Search for the cell housing the specified text and yield its [x, y] center coordinate. 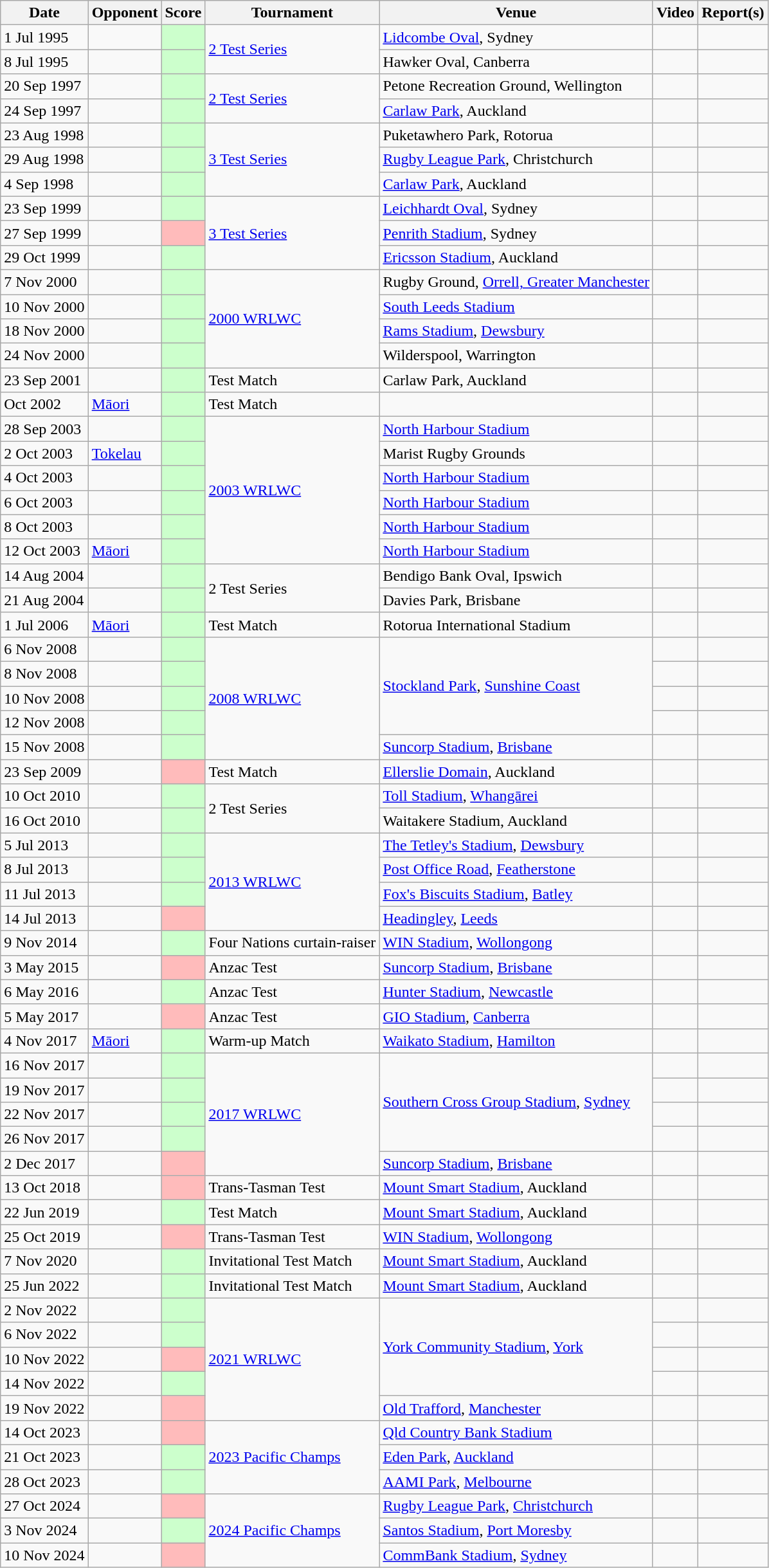
Ellerslie Domain, Auckland [516, 772]
24 Sep 1997 [44, 111]
7 Nov 2000 [44, 282]
2 Dec 2017 [44, 1163]
Ericsson Stadium, Auckland [516, 257]
AAMI Park, Melbourne [516, 1481]
4 Oct 2003 [44, 478]
Old Trafford, Manchester [516, 1408]
Post Office Road, Featherstone [516, 870]
16 Oct 2010 [44, 821]
Eden Park, Auckland [516, 1457]
8 Jul 2013 [44, 870]
5 Jul 2013 [44, 845]
Davies Park, Brisbane [516, 600]
6 May 2016 [44, 992]
1 Jul 1995 [44, 37]
Opponent [125, 13]
Waikato Stadium, Hamilton [516, 1041]
14 Nov 2022 [44, 1383]
7 Nov 2020 [44, 1261]
The Tetley's Stadium, Dewsbury [516, 845]
Puketawhero Park, Rotorua [516, 135]
2 Oct 2003 [44, 453]
Fox's Biscuits Stadium, Batley [516, 894]
12 Nov 2008 [44, 723]
10 Oct 2010 [44, 796]
2013 WRLWC [292, 882]
20 Sep 1997 [44, 86]
29 Aug 1998 [44, 160]
25 Oct 2019 [44, 1237]
Rotorua International Stadium [516, 624]
3 May 2015 [44, 967]
6 Oct 2003 [44, 502]
12 Oct 2003 [44, 551]
Video [675, 13]
Venue [516, 13]
2023 Pacific Champs [292, 1457]
Penrith Stadium, Sydney [516, 233]
19 Nov 2022 [44, 1408]
Tokelau [125, 453]
Warm-up Match [292, 1041]
10 Nov 2000 [44, 307]
Waitakere Stadium, Auckland [516, 821]
14 Oct 2023 [44, 1432]
5 May 2017 [44, 1016]
19 Nov 2017 [44, 1090]
Bendigo Bank Oval, Ipswich [516, 576]
6 Nov 2022 [44, 1335]
23 Sep 1999 [44, 208]
8 Oct 2003 [44, 527]
Wilderspool, Warrington [516, 356]
2 Nov 2022 [44, 1310]
Tournament [292, 13]
8 Jul 1995 [44, 62]
2024 Pacific Champs [292, 1531]
CommBank Stadium, Sydney [516, 1555]
11 Jul 2013 [44, 894]
6 Nov 2008 [44, 649]
13 Oct 2018 [44, 1188]
29 Oct 1999 [44, 257]
Stockland Park, Sunshine Coast [516, 686]
15 Nov 2008 [44, 747]
York Community Stadium, York [516, 1347]
Marist Rugby Grounds [516, 453]
Santos Stadium, Port Moresby [516, 1531]
14 Jul 2013 [44, 918]
22 Jun 2019 [44, 1212]
2003 WRLWC [292, 490]
GIO Stadium, Canberra [516, 1016]
14 Aug 2004 [44, 576]
Petone Recreation Ground, Wellington [516, 86]
2017 WRLWC [292, 1114]
3 Nov 2024 [44, 1531]
21 Oct 2023 [44, 1457]
2000 WRLWC [292, 318]
4 Sep 1998 [44, 184]
Leichhardt Oval, Sydney [516, 208]
Toll Stadium, Whangārei [516, 796]
23 Sep 2001 [44, 380]
27 Sep 1999 [44, 233]
27 Oct 2024 [44, 1506]
Hawker Oval, Canberra [516, 62]
18 Nov 2000 [44, 331]
26 Nov 2017 [44, 1139]
2008 WRLWC [292, 698]
Date [44, 13]
Score [183, 13]
24 Nov 2000 [44, 356]
10 Nov 2008 [44, 698]
Rugby Ground, Orrell, Greater Manchester [516, 282]
Oct 2002 [44, 405]
South Leeds Stadium [516, 307]
Report(s) [733, 13]
Hunter Stadium, Newcastle [516, 992]
Headingley, Leeds [516, 918]
Four Nations curtain-raiser [292, 943]
25 Jun 2022 [44, 1286]
28 Sep 2003 [44, 429]
10 Nov 2022 [44, 1359]
23 Aug 1998 [44, 135]
9 Nov 2014 [44, 943]
28 Oct 2023 [44, 1481]
22 Nov 2017 [44, 1115]
4 Nov 2017 [44, 1041]
2021 WRLWC [292, 1359]
8 Nov 2008 [44, 673]
Lidcombe Oval, Sydney [516, 37]
Southern Cross Group Stadium, Sydney [516, 1102]
16 Nov 2017 [44, 1065]
23 Sep 2009 [44, 772]
Rams Stadium, Dewsbury [516, 331]
Qld Country Bank Stadium [516, 1432]
10 Nov 2024 [44, 1555]
21 Aug 2004 [44, 600]
1 Jul 2006 [44, 624]
